Locate the cell with the specified text and output its (X, Y) center coordinate. 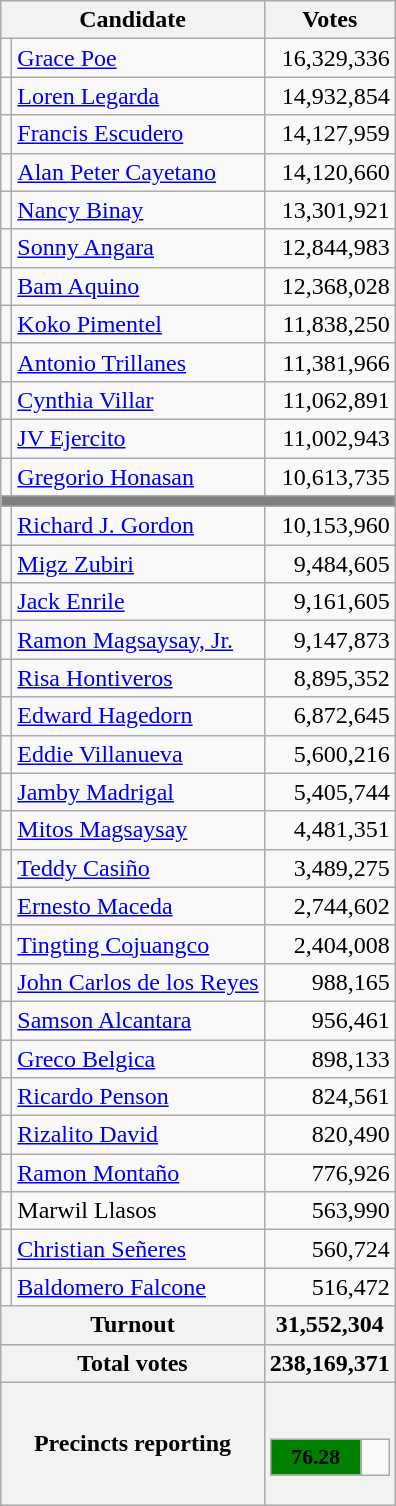
12,844,983 (330, 248)
776,926 (330, 1173)
4,481,351 (330, 830)
14,127,959 (330, 134)
14,120,660 (330, 172)
Eddie Villanueva (138, 754)
8,895,352 (330, 678)
Marwil Llasos (138, 1211)
Greco Belgica (138, 1059)
9,484,605 (330, 564)
Antonio Trillanes (138, 362)
13,301,921 (330, 210)
Grace Poe (138, 58)
Ernesto Maceda (138, 906)
Edward Hagedorn (138, 716)
Richard J. Gordon (138, 526)
Ricardo Penson (138, 1097)
Jack Enrile (138, 602)
Loren Legarda (138, 96)
Ramon Magsaysay, Jr. (138, 640)
John Carlos de los Reyes (138, 982)
11,381,966 (330, 362)
Teddy Casiño (138, 868)
Christian Señeres (138, 1249)
Koko Pimentel (138, 324)
9,161,605 (330, 602)
Alan Peter Cayetano (138, 172)
9,147,873 (330, 640)
Migz Zubiri (138, 564)
563,990 (330, 1211)
31,552,304 (330, 1325)
Bam Aquino (138, 286)
Gregorio Honasan (138, 477)
820,490 (330, 1135)
Mitos Magsaysay (138, 830)
5,405,744 (330, 792)
Total votes (132, 1363)
2,404,008 (330, 944)
Baldomero Falcone (138, 1287)
516,472 (330, 1287)
560,724 (330, 1249)
2,744,602 (330, 906)
Tingting Cojuangco (138, 944)
3,489,275 (330, 868)
Precincts reporting (132, 1444)
14,932,854 (330, 96)
6,872,645 (330, 716)
Votes (330, 20)
JV Ejercito (138, 438)
956,461 (330, 1020)
824,561 (330, 1097)
11,002,943 (330, 438)
16,329,336 (330, 58)
Nancy Binay (138, 210)
898,133 (330, 1059)
Candidate (132, 20)
Francis Escudero (138, 134)
12,368,028 (330, 286)
10,153,960 (330, 526)
Samson Alcantara (138, 1020)
5,600,216 (330, 754)
Risa Hontiveros (138, 678)
988,165 (330, 982)
11,838,250 (330, 324)
Rizalito David (138, 1135)
Turnout (132, 1325)
Ramon Montaño (138, 1173)
10,613,735 (330, 477)
Cynthia Villar (138, 400)
238,169,371 (330, 1363)
11,062,891 (330, 400)
Sonny Angara (138, 248)
Jamby Madrigal (138, 792)
